Find where the given text appears and provide that cell's center as (X, Y) coordinate. 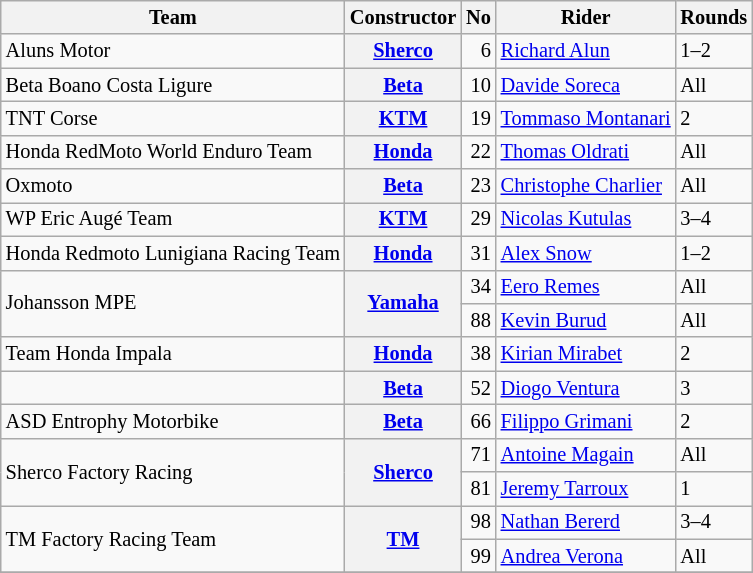
WP Eric Augé Team (173, 219)
10 (478, 85)
31 (478, 253)
Oxmoto (173, 186)
1 (714, 489)
22 (478, 152)
Team (173, 17)
88 (478, 320)
Yamaha (403, 304)
66 (478, 421)
Andrea Verona (586, 556)
29 (478, 219)
Richard Alun (586, 51)
52 (478, 388)
Beta Boano Costa Ligure (173, 85)
19 (478, 118)
No (478, 17)
Diogo Ventura (586, 388)
81 (478, 489)
38 (478, 354)
71 (478, 455)
Antoine Magain (586, 455)
3 (714, 388)
Aluns Motor (173, 51)
Christophe Charlier (586, 186)
Filippo Grimani (586, 421)
TM Factory Racing Team (173, 538)
TNT Corse (173, 118)
Johansson MPE (173, 304)
Team Honda Impala (173, 354)
6 (478, 51)
ASD Entrophy Motorbike (173, 421)
Kirian Mirabet (586, 354)
98 (478, 522)
23 (478, 186)
Davide Soreca (586, 85)
Jeremy Tarroux (586, 489)
Honda RedMoto World Enduro Team (173, 152)
Rounds (714, 17)
Thomas Oldrati (586, 152)
Tommaso Montanari (586, 118)
Nicolas Kutulas (586, 219)
Eero Remes (586, 287)
Constructor (403, 17)
99 (478, 556)
Honda Redmoto Lunigiana Racing Team (173, 253)
Alex Snow (586, 253)
Sherco Factory Racing (173, 472)
Kevin Burud (586, 320)
TM (403, 538)
34 (478, 287)
Rider (586, 17)
Nathan Bererd (586, 522)
